Capture the cell that displays the provided text and extract its [x, y] central coordinate. 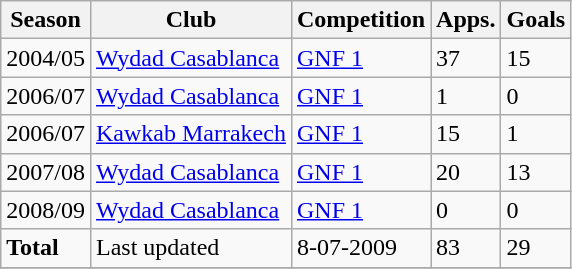
Club [190, 20]
37 [466, 58]
Kawkab Marrakech [190, 134]
8-07-2009 [360, 248]
20 [466, 172]
2008/09 [46, 210]
83 [466, 248]
Total [46, 248]
Goals [536, 20]
Last updated [190, 248]
2007/08 [46, 172]
Competition [360, 20]
13 [536, 172]
Apps. [466, 20]
2004/05 [46, 58]
Season [46, 20]
29 [536, 248]
